Determine the (X, Y) coordinate at the center of the cell enclosing the given text.  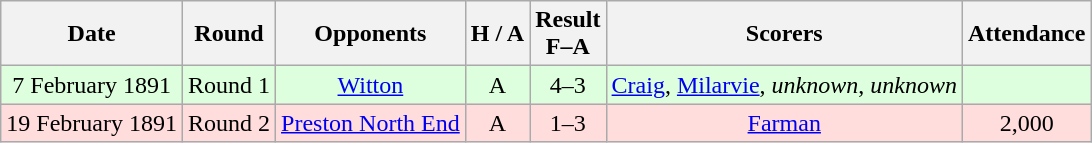
Preston North End (371, 123)
7 February 1891 (92, 85)
Date (92, 34)
Round 2 (228, 123)
Craig, Milarvie, unknown, unknown (784, 85)
H / A (497, 34)
Opponents (371, 34)
Attendance (1026, 34)
Witton (371, 85)
ResultF–A (568, 34)
Round (228, 34)
19 February 1891 (92, 123)
1–3 (568, 123)
Scorers (784, 34)
Round 1 (228, 85)
4–3 (568, 85)
Farman (784, 123)
2,000 (1026, 123)
